From the cell containing the given text, extract its center point as (X, Y) coordinate. 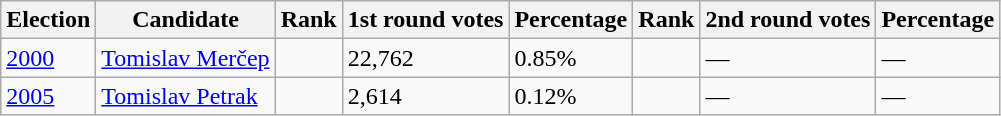
Election (48, 20)
0.85% (571, 58)
Tomislav Merčep (186, 58)
22,762 (426, 58)
2,614 (426, 96)
1st round votes (426, 20)
2000 (48, 58)
2005 (48, 96)
2nd round votes (788, 20)
Tomislav Petrak (186, 96)
Candidate (186, 20)
0.12% (571, 96)
